Search for the cell housing the specified text and yield its (X, Y) center coordinate. 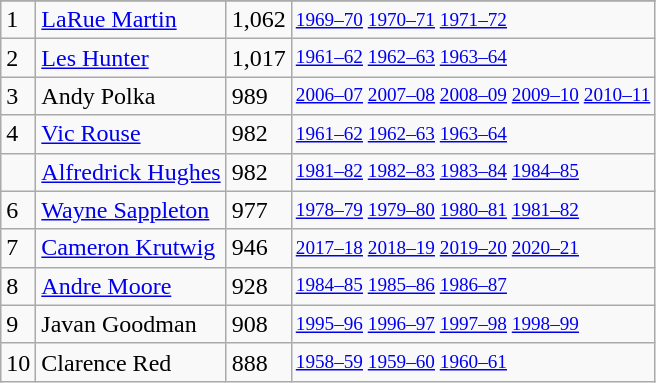
1984–85 1985–86 1986–87 (473, 286)
Les Hunter (131, 58)
Wayne Sappleton (131, 210)
Clarence Red (131, 362)
1958–59 1959–60 1960–61 (473, 362)
1,017 (258, 58)
1 (18, 20)
1,062 (258, 20)
2 (18, 58)
908 (258, 324)
Alfredrick Hughes (131, 172)
888 (258, 362)
1969–70 1970–71 1971–72 (473, 20)
4 (18, 134)
Javan Goodman (131, 324)
Andy Polka (131, 96)
Cameron Krutwig (131, 248)
Vic Rouse (131, 134)
989 (258, 96)
LaRue Martin (131, 20)
10 (18, 362)
946 (258, 248)
2006–07 2007–08 2008–09 2009–10 2010–11 (473, 96)
Andre Moore (131, 286)
977 (258, 210)
8 (18, 286)
2017–18 2018–19 2019–20 2020–21 (473, 248)
1981–82 1982–83 1983–84 1984–85 (473, 172)
7 (18, 248)
928 (258, 286)
1978–79 1979–80 1980–81 1981–82 (473, 210)
3 (18, 96)
6 (18, 210)
1995–96 1996–97 1997–98 1998–99 (473, 324)
9 (18, 324)
